Provide the (X, Y) coordinate of the cell's center where the given text is located.  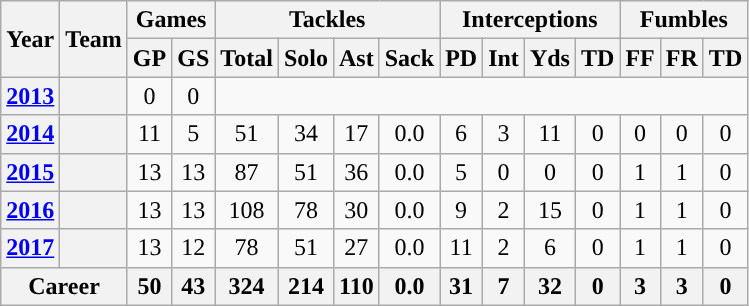
15 (550, 210)
Tackles (328, 20)
FF (640, 58)
Games (170, 20)
2015 (30, 172)
PD (462, 58)
2014 (30, 134)
17 (356, 134)
7 (504, 286)
Career (64, 286)
Ast (356, 58)
2016 (30, 210)
Fumbles (684, 20)
108 (247, 210)
31 (462, 286)
Yds (550, 58)
34 (306, 134)
50 (149, 286)
2017 (30, 248)
2013 (30, 96)
30 (356, 210)
32 (550, 286)
Interceptions (530, 20)
9 (462, 210)
Year (30, 39)
Team (94, 39)
GS (194, 58)
324 (247, 286)
87 (247, 172)
36 (356, 172)
FR (682, 58)
Sack (409, 58)
12 (194, 248)
Int (504, 58)
110 (356, 286)
43 (194, 286)
214 (306, 286)
Solo (306, 58)
Total (247, 58)
27 (356, 248)
GP (149, 58)
